Locate the cell with the specified text and output its (x, y) center coordinate. 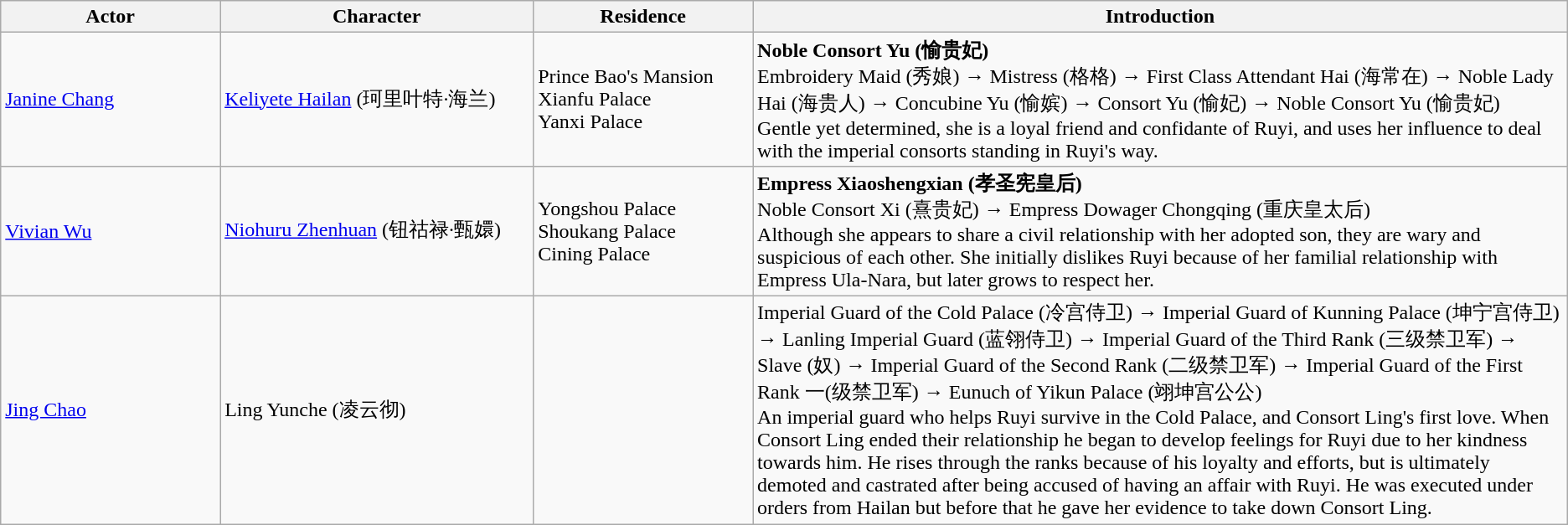
Introduction (1161, 17)
Yongshou PalaceShoukang PalaceCining Palace (643, 231)
Keliyete Hailan (珂里叶特·海兰) (377, 100)
Actor (111, 17)
Ling Yunche (凌云彻) (377, 409)
Prince Bao's MansionXianfu PalaceYanxi Palace (643, 100)
Jing Chao (111, 409)
Vivian Wu (111, 231)
Character (377, 17)
Janine Chang (111, 100)
Residence (643, 17)
Niohuru Zhenhuan (钮祜禄·甄嬛) (377, 231)
